Determine the (x, y) coordinate at the center of the cell enclosing the given text.  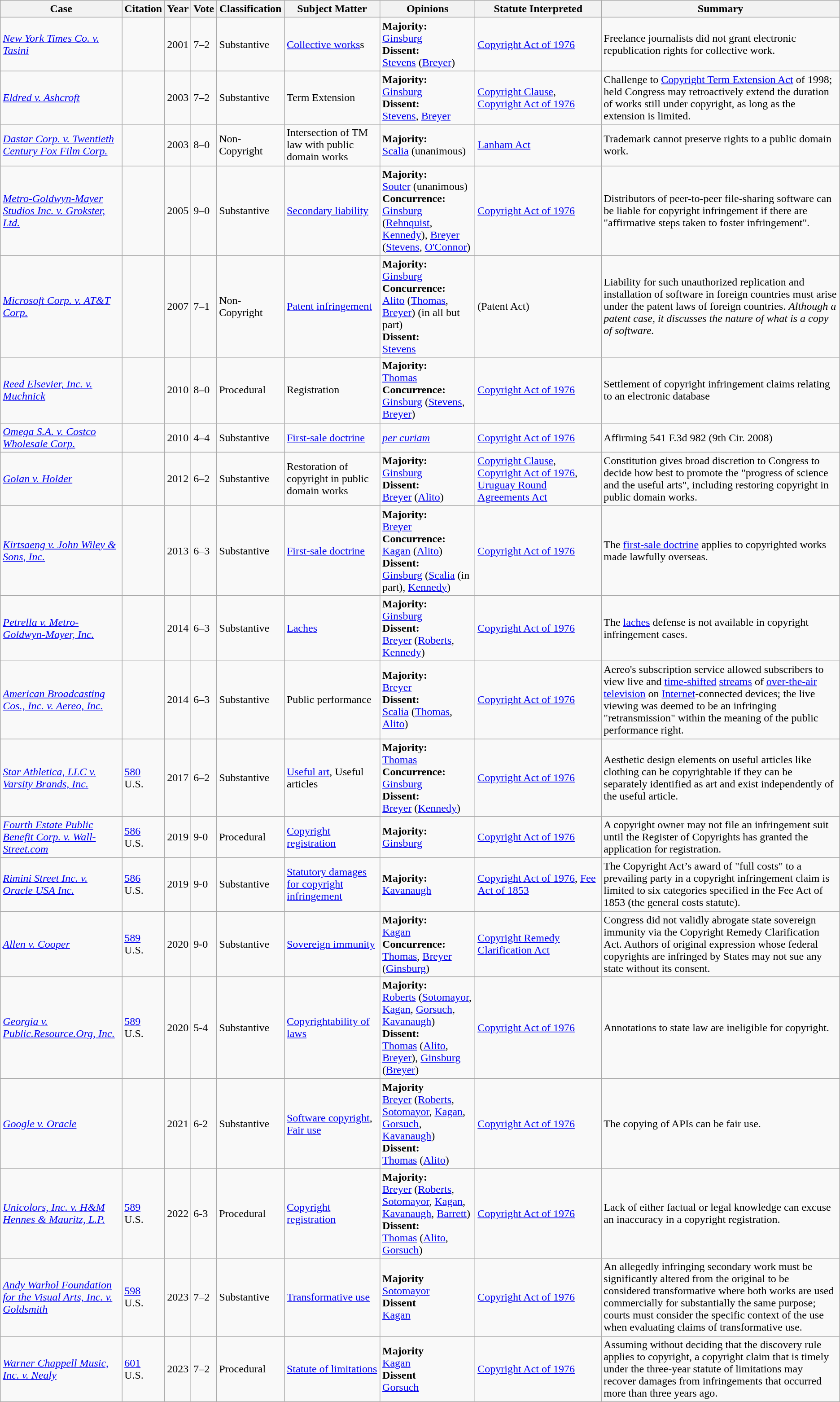
580 U.S. (144, 778)
Statute of limitations (332, 1369)
2001 (178, 44)
Kirtsaeng v. John Wiley & Sons, Inc. (61, 550)
Laches (332, 628)
2012 (178, 479)
Lack of either factual or legal knowledge can excuse an inaccuracy in a copyright registration. (721, 1213)
Warner Chappell Music, Inc. v. Nealy (61, 1369)
7–1 (204, 306)
Case (61, 9)
9–0 (204, 211)
American Broadcasting Cos., Inc. v. Aereo, Inc. (61, 699)
Freelance journalists did not grant electronic republication rights for collective work. (721, 44)
6-3 (204, 1213)
Andy Warhol Foundation for the Visual Arts, Inc. v. Goldsmith (61, 1297)
Metro-Goldwyn-Mayer Studios Inc. v. Grokster, Ltd. (61, 211)
Collective workss (332, 44)
Registration (332, 390)
Majority: Kagan Concurrence:Thomas, Breyer (Ginsburg) (428, 944)
Petrella v. Metro-Goldwyn-Mayer, Inc. (61, 628)
Subject Matter (332, 9)
4–4 (204, 437)
Star Athletica, LLC v. Varsity Brands, Inc. (61, 778)
Annotations to state law are ineligible for copyright. (721, 1028)
A copyright owner may not file an infringement suit until the Register of Copyrights has granted the application for registration. (721, 837)
Citation (144, 9)
598 U.S. (144, 1297)
Majority: Scalia (unanimous) (428, 145)
Affirming 541 F.3d 982 (9th Cir. 2008) (721, 437)
Majority: Roberts (Sotomayor, Kagan, Gorsuch, Kavanaugh) Dissent:Thomas (Alito, Breyer), Ginsburg (Breyer) (428, 1028)
Copyright Act of 1976, Fee Act of 1853 (538, 884)
Majority: Thomas Concurrence:Ginsburg Dissent:Breyer (Kennedy) (428, 778)
5-4 (204, 1028)
Majority: Ginsburg Dissent:Stevens, Breyer (428, 98)
Dastar Corp. v. Twentieth Century Fox Film Corp. (61, 145)
Patent infringement (332, 306)
Settlement of copyright infringement claims relating to an electronic database (721, 390)
Unicolors, Inc. v. H&M Hennes & Mauritz, L.P. (61, 1213)
Software copyright, Fair use (332, 1124)
Majority: Breyer Dissent:Scalia (Thomas, Alito) (428, 699)
Golan v. Holder (61, 479)
(Patent Act) (538, 306)
The first-sale doctrine applies to copyrighted works made lawfully overseas. (721, 550)
Majority: Breyer Concurrence: Kagan (Alito) Dissent: Ginsburg (Scalia (in part), Kennedy) (428, 550)
2022 (178, 1213)
Microsoft Corp. v. AT&T Corp. (61, 306)
Majority Breyer (Roberts, Sotomayor, Kagan, Gorsuch, Kavanaugh)Dissent: Thomas (Alito) (428, 1124)
The laches defense is not available in copyright infringement cases. (721, 628)
Reed Elsevier, Inc. v. Muchnick (61, 390)
601 U.S. (144, 1369)
2013 (178, 550)
Majority: Souter (unanimous) Concurrence:Ginsburg (Rehnquist, Kennedy), Breyer (Stevens, O'Connor) (428, 211)
Copyright Clause,Copyright Act of 1976,Uruguay Round Agreements Act (538, 479)
MajoritySotomayorDissentKagan (428, 1297)
Google v. Oracle (61, 1124)
Statutory damages for copyright infringement (332, 884)
2005 (178, 211)
Classification (250, 9)
Majority: Kavanaugh (428, 884)
Omega S.A. v. Costco Wholesale Corp. (61, 437)
Sovereign immunity (332, 944)
Rimini Street Inc. v. Oracle USA Inc. (61, 884)
New York Times Co. v. Tasini (61, 44)
Majority: Ginsburg Dissent:Stevens (Breyer) (428, 44)
Term Extension (332, 98)
Summary (721, 9)
The copying of APIs can be fair use. (721, 1124)
Trademark cannot preserve rights to a public domain work. (721, 145)
Opinions (428, 9)
Transformative use (332, 1297)
Year (178, 9)
Restoration of copyright in public domain works (332, 479)
2007 (178, 306)
MajorityKaganDissentGorsuch (428, 1369)
Vote (204, 9)
Majority: Ginsburg Concurrence:Alito (Thomas, Breyer) (in all but part)Dissent: Stevens (428, 306)
6-2 (204, 1124)
Secondary liability (332, 211)
Copyrightability of laws (332, 1028)
Georgia v. Public.Resource.Org, Inc. (61, 1028)
per curiam (428, 437)
Statute Interpreted (538, 9)
Eldred v. Ashcroft (61, 98)
Fourth Estate Public Benefit Corp. v. Wall-Street.com (61, 837)
Majority: Breyer (Roberts, Sotomayor, Kagan, Kavanaugh, Barrett)Dissent: Thomas (Alito, Gorsuch) (428, 1213)
Lanham Act (538, 145)
Allen v. Cooper (61, 944)
Copyright Clause,Copyright Act of 1976 (538, 98)
Intersection of TM law with public domain works (332, 145)
2021 (178, 1124)
Majority: Thomas Concurrence:Ginsburg (Stevens, Breyer) (428, 390)
Majority: Ginsburg (428, 837)
Public performance (332, 699)
2017 (178, 778)
Majority: Ginsburg Dissent:Breyer (Roberts, Kennedy) (428, 628)
Copyright Remedy Clarification Act (538, 944)
Useful art, Useful articles (332, 778)
Majority: Ginsburg Dissent:Breyer (Alito) (428, 479)
